Provide the [X, Y] coordinate of the cell's center where the given text is located.  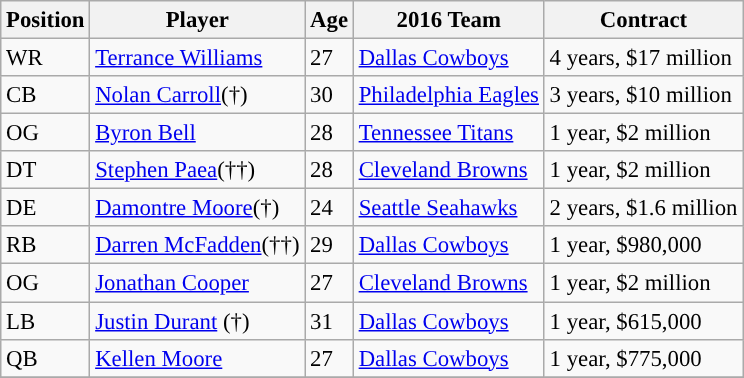
DE [46, 208]
QB [46, 358]
29 [330, 245]
WR [46, 58]
2016 Team [448, 20]
RB [46, 245]
Nolan Carroll(†) [198, 95]
Justin Durant (†) [198, 321]
CB [46, 95]
DT [46, 170]
24 [330, 208]
Contract [644, 20]
Position [46, 20]
Philadelphia Eagles [448, 95]
31 [330, 321]
30 [330, 95]
3 years, $10 million [644, 95]
4 years, $17 million [644, 58]
Terrance Williams [198, 58]
Seattle Seahawks [448, 208]
1 year, $980,000 [644, 245]
2 years, $1.6 million [644, 208]
Stephen Paea(††) [198, 170]
Damontre Moore(†) [198, 208]
Byron Bell [198, 133]
1 year, $775,000 [644, 358]
1 year, $615,000 [644, 321]
LB [46, 321]
Tennessee Titans [448, 133]
Darren McFadden(††) [198, 245]
Age [330, 20]
Player [198, 20]
Jonathan Cooper [198, 283]
Kellen Moore [198, 358]
